Capture the cell that displays the provided text and extract its (x, y) central coordinate. 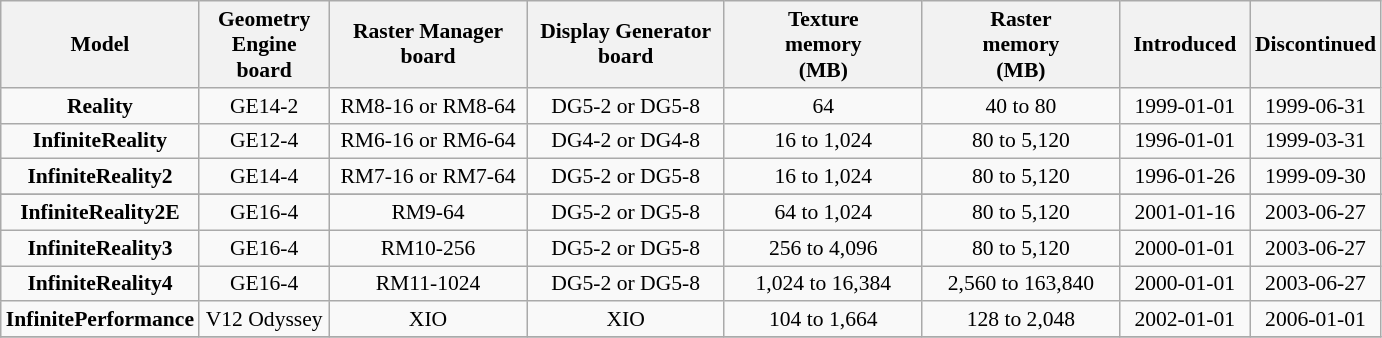
GE12-4 (264, 141)
128 to 2,048 (1021, 320)
2001-01-16 (1185, 213)
InfiniteReality (100, 141)
1999-06-31 (1316, 106)
V12 Odyssey (264, 320)
256 to 4,096 (823, 248)
64 to 1,024 (823, 213)
Raster Manager board (428, 44)
InfinitePerformance (100, 320)
InfiniteReality2E (100, 213)
104 to 1,664 (823, 320)
RM9-64 (428, 213)
RM8-16 or RM8-64 (428, 106)
2006-01-01 (1316, 320)
InfiniteReality3 (100, 248)
GE14-2 (264, 106)
Raster memory (MB) (1021, 44)
Texture memory (MB) (823, 44)
Discontinued (1316, 44)
InfiniteReality2 (100, 177)
2,560 to 163,840 (1021, 284)
RM6-16 or RM6-64 (428, 141)
1996-01-26 (1185, 177)
1999-09-30 (1316, 177)
2002-01-01 (1185, 320)
RM7-16 or RM7-64 (428, 177)
Model (100, 44)
Geometry Engine board (264, 44)
1,024 to 16,384 (823, 284)
1996-01-01 (1185, 141)
Introduced (1185, 44)
GE14-4 (264, 177)
InfiniteReality4 (100, 284)
Display Generator board (626, 44)
Reality (100, 106)
RM10-256 (428, 248)
1999-03-31 (1316, 141)
64 (823, 106)
1999-01-01 (1185, 106)
RM11-1024 (428, 284)
40 to 80 (1021, 106)
DG4-2 or DG4-8 (626, 141)
